Output the [x, y] coordinate of the center of the cell containing the given text.  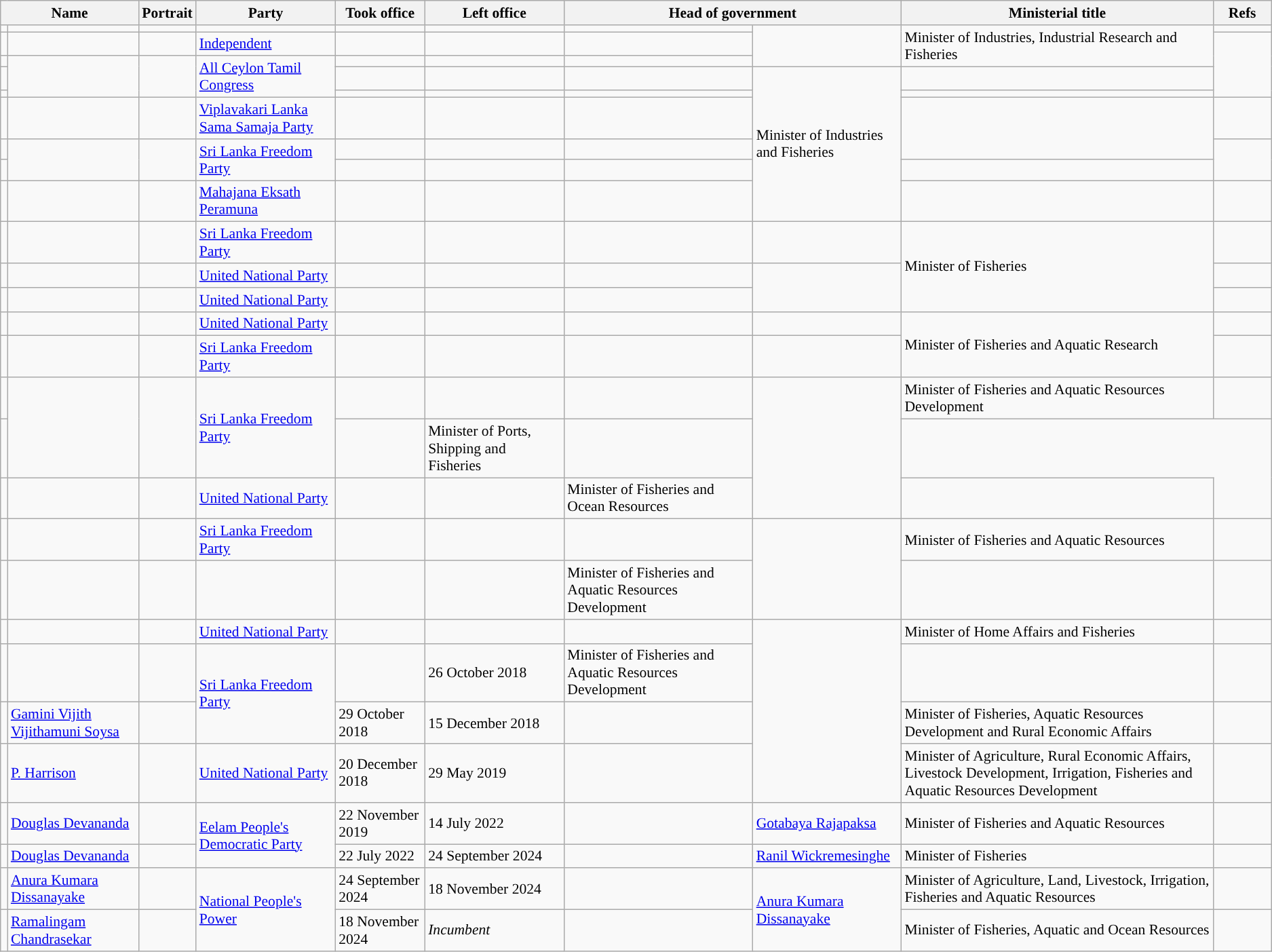
Head of government [733, 13]
Minister of Ports, Shipping and Fisheries [494, 448]
National People's Power [266, 910]
Minister of Home Affairs and Fisheries [1057, 632]
Ramalingam Chandrasekar [73, 931]
20 December 2018 [380, 774]
Party [266, 13]
Minister of Fisheries, Aquatic and Ocean Resources [1057, 931]
Minister of Fisheries and Aquatic Research [1057, 345]
Minister of Agriculture, Rural Economic Affairs, Livestock Development, Irrigation, Fisheries and Aquatic Resources Development [1057, 774]
Minister of Agriculture, Land, Livestock, Irrigation, Fisheries and Aquatic Resources [1057, 889]
Eelam People's Democratic Party [266, 836]
Viplavakari Lanka Sama Samaja Party [266, 118]
29 October 2018 [380, 723]
Independent [266, 44]
Minister of Industries and Fisheries [828, 144]
Minister of Industries, Industrial Research and Fisheries [1057, 46]
Ranil Wickremesinghe [828, 856]
Incumbent [494, 931]
22 July 2022 [380, 856]
Mahajana Eksath Peramuna [266, 201]
Gotabaya Rajapaksa [828, 824]
Minister of Fisheries, Aquatic Resources Development and Rural Economic Affairs [1057, 723]
Ministerial title [1057, 13]
29 May 2019 [494, 774]
All Ceylon Tamil Congress [266, 77]
Portrait [167, 13]
Minister of Fisheries and Ocean Resources [658, 498]
Refs [1243, 13]
15 December 2018 [494, 723]
Gamini Vijith Vijithamuni Soysa [73, 723]
Took office [380, 13]
22 November 2019 [380, 824]
26 October 2018 [494, 673]
P. Harrison [73, 774]
Left office [494, 13]
Name [70, 13]
14 July 2022 [494, 824]
